Output the [X, Y] coordinate of the center of the cell containing the given text.  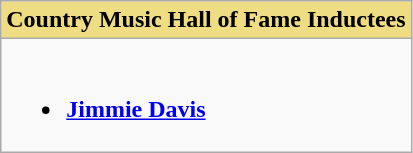
Jimmie Davis [206, 96]
Country Music Hall of Fame Inductees [206, 20]
